Return [x, y] of the center of cell containing provided text 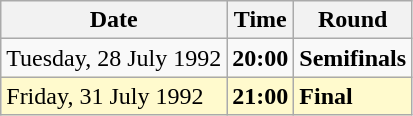
20:00 [260, 58]
Friday, 31 July 1992 [114, 96]
Final [353, 96]
Date [114, 20]
Semifinals [353, 58]
Round [353, 20]
21:00 [260, 96]
Tuesday, 28 July 1992 [114, 58]
Time [260, 20]
